Determine the (X, Y) coordinate at the center of the cell enclosing the given text.  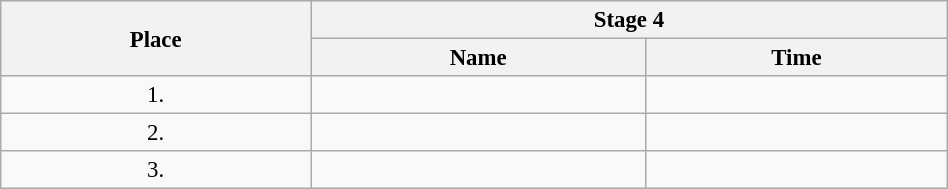
Place (156, 38)
2. (156, 133)
Stage 4 (630, 20)
Name (478, 58)
1. (156, 95)
3. (156, 170)
Time (797, 58)
